Search for the cell housing the specified text and yield its (x, y) center coordinate. 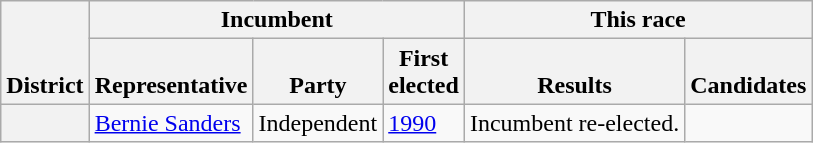
Bernie Sanders (171, 123)
Incumbent re-elected. (574, 123)
District (45, 52)
Independent (318, 123)
This race (638, 20)
Firstelected (424, 72)
Party (318, 72)
Candidates (748, 72)
Incumbent (276, 20)
Representative (171, 72)
1990 (424, 123)
Results (574, 72)
